From the cell containing the given text, extract its center point as (X, Y) coordinate. 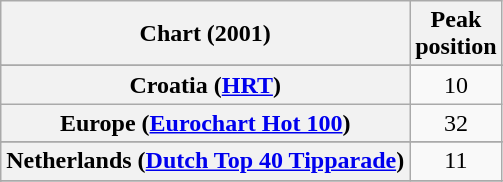
Netherlands (Dutch Top 40 Tipparade) (206, 161)
Croatia (HRT) (206, 85)
Peakposition (456, 34)
10 (456, 85)
Europe (Eurochart Hot 100) (206, 123)
Chart (2001) (206, 34)
32 (456, 123)
11 (456, 161)
